Detect which cell encompasses the target text, then output its [x, y] center coordinate. 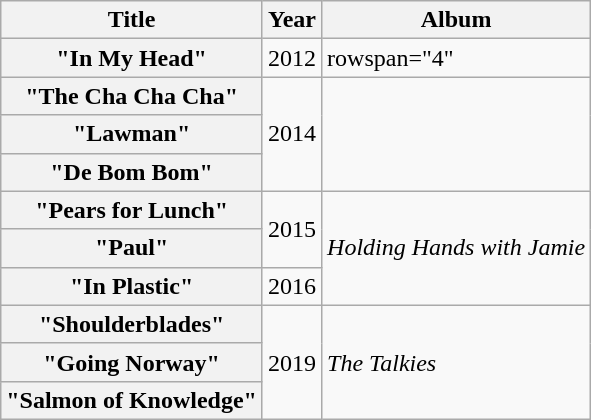
"Paul" [132, 248]
Year [292, 20]
"Pears for Lunch" [132, 210]
Album [456, 20]
"Shoulderblades" [132, 324]
"In My Head" [132, 58]
Holding Hands with Jamie [456, 248]
2016 [292, 286]
2015 [292, 229]
2012 [292, 58]
"Going Norway" [132, 362]
"The Cha Cha Cha" [132, 96]
rowspan="4" [456, 58]
"In Plastic" [132, 286]
"De Bom Bom" [132, 172]
2019 [292, 362]
"Lawman" [132, 134]
Title [132, 20]
2014 [292, 134]
The Talkies [456, 362]
"Salmon of Knowledge" [132, 400]
